From the cell containing the given text, extract its center point as (X, Y) coordinate. 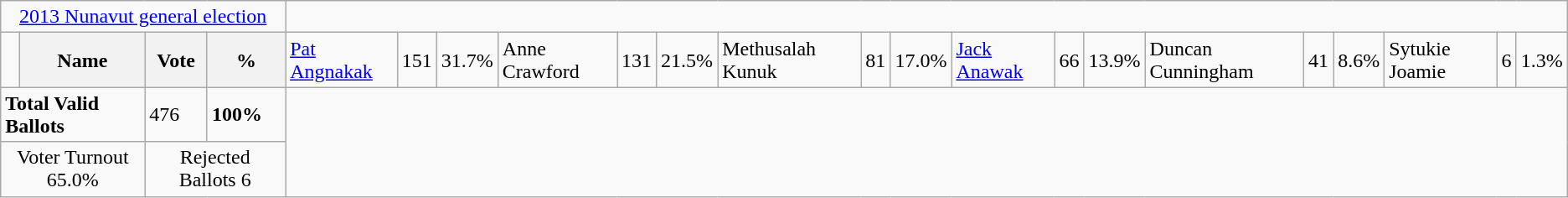
2013 Nunavut general election (143, 17)
17.0% (921, 60)
Voter Turnout 65.0% (73, 169)
1.3% (1541, 60)
% (246, 60)
31.7% (467, 60)
Anne Crawford (557, 60)
6 (1506, 60)
Vote (176, 60)
131 (637, 60)
8.6% (1359, 60)
21.5% (687, 60)
476 (176, 114)
Jack Anawak (1003, 60)
Name (82, 60)
41 (1318, 60)
13.9% (1114, 60)
100% (246, 114)
Pat Angnakak (342, 60)
151 (417, 60)
81 (876, 60)
66 (1069, 60)
Methusalah Kunuk (789, 60)
Sytukie Joamie (1441, 60)
Duncan Cunningham (1225, 60)
Total Valid Ballots (73, 114)
Rejected Ballots 6 (215, 169)
